Identify which cell holds the provided text, then report its (X, Y) central coordinate. 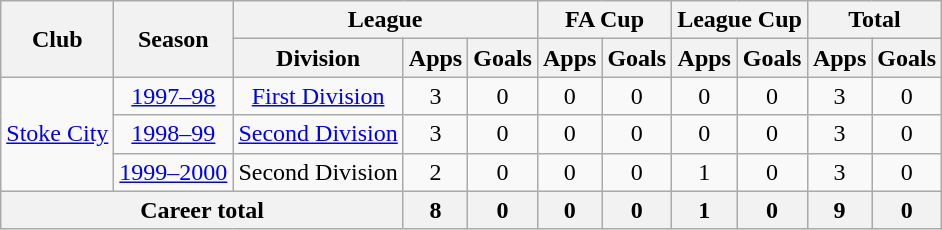
Division (318, 58)
League Cup (740, 20)
FA Cup (604, 20)
Stoke City (58, 134)
Club (58, 39)
Season (174, 39)
1997–98 (174, 96)
Total (874, 20)
First Division (318, 96)
2 (435, 172)
8 (435, 210)
1999–2000 (174, 172)
9 (839, 210)
Career total (202, 210)
League (386, 20)
1998–99 (174, 134)
